Determine the [x, y] coordinate at the center of the cell enclosing the given text.  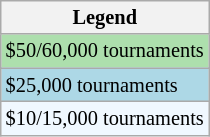
$10/15,000 tournaments [105, 118]
$25,000 tournaments [105, 85]
Legend [105, 17]
$50/60,000 tournaments [105, 51]
